Identify which cell holds the provided text, then report its (x, y) central coordinate. 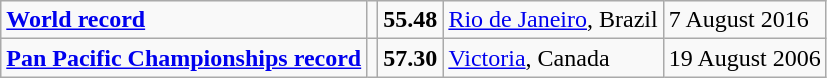
55.48 (410, 20)
Rio de Janeiro, Brazil (553, 20)
7 August 2016 (744, 20)
19 August 2006 (744, 58)
57.30 (410, 58)
Pan Pacific Championships record (184, 58)
Victoria, Canada (553, 58)
World record (184, 20)
